Locate the cell with the specified text and output its [X, Y] center coordinate. 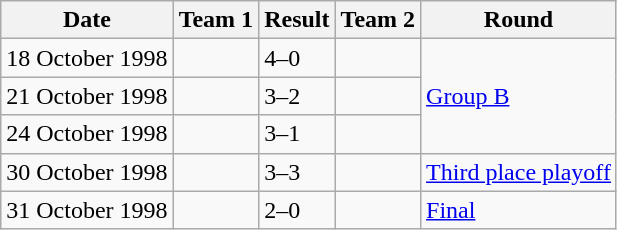
Team 1 [216, 20]
Round [519, 20]
3–1 [297, 134]
3–3 [297, 172]
Result [297, 20]
24 October 1998 [87, 134]
2–0 [297, 210]
Group B [519, 96]
4–0 [297, 58]
Third place playoff [519, 172]
30 October 1998 [87, 172]
Date [87, 20]
31 October 1998 [87, 210]
3–2 [297, 96]
Team 2 [378, 20]
18 October 1998 [87, 58]
Final [519, 210]
21 October 1998 [87, 96]
